Extract the (X, Y) coordinate from the center of the cell holding the provided text.  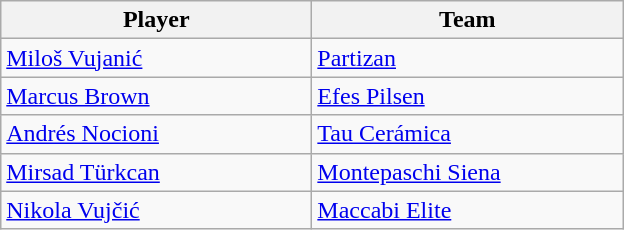
Tau Cerámica (468, 134)
Efes Pilsen (468, 96)
Mirsad Türkcan (156, 172)
Maccabi Elite (468, 210)
Marcus Brown (156, 96)
Team (468, 20)
Player (156, 20)
Nikola Vujčić (156, 210)
Miloš Vujanić (156, 58)
Andrés Nocioni (156, 134)
Partizan (468, 58)
Montepaschi Siena (468, 172)
